Scan for the cell matching the given text and deliver its (X, Y) coordinate at center. 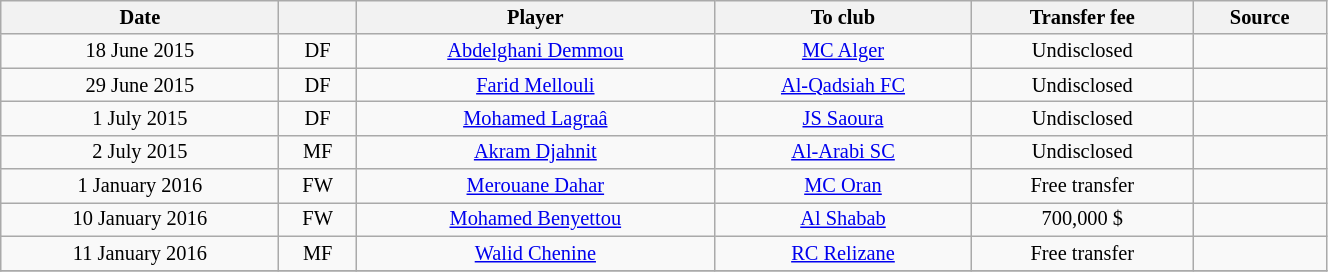
Mohamed Benyettou (535, 219)
To club (843, 17)
Date (140, 17)
18 June 2015 (140, 51)
Walid Chenine (535, 253)
JS Saoura (843, 118)
Mohamed Lagraâ (535, 118)
11 January 2016 (140, 253)
RC Relizane (843, 253)
Player (535, 17)
Akram Djahnit (535, 152)
Merouane Dahar (535, 186)
Transfer fee (1082, 17)
29 June 2015 (140, 85)
Farid Mellouli (535, 85)
700,000 $ (1082, 219)
Al-Qadsiah FC (843, 85)
1 July 2015 (140, 118)
MC Oran (843, 186)
Al-Arabi SC (843, 152)
MC Alger (843, 51)
1 January 2016 (140, 186)
Abdelghani Demmou (535, 51)
Source (1260, 17)
2 July 2015 (140, 152)
10 January 2016 (140, 219)
Al Shabab (843, 219)
